Return the (X, Y) coordinate for the center point of the cell that contains the specified text.  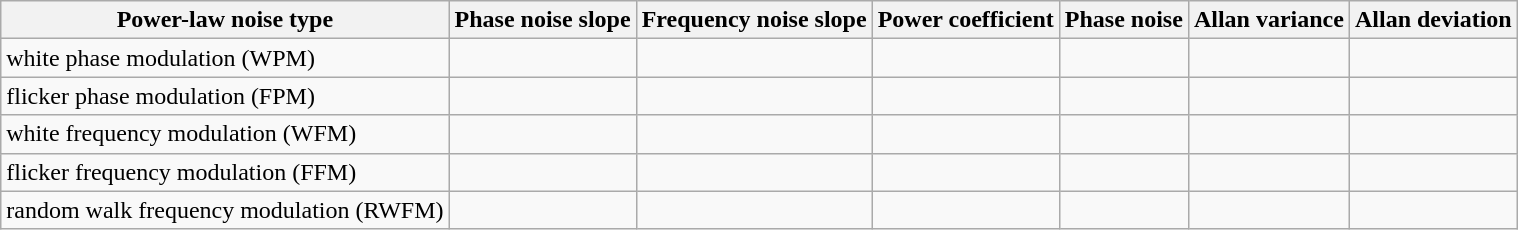
white frequency modulation (WFM) (225, 134)
random walk frequency modulation (RWFM) (225, 210)
Allan variance (1268, 20)
Power-law noise type (225, 20)
flicker frequency modulation (FFM) (225, 172)
Frequency noise slope (754, 20)
flicker phase modulation (FPM) (225, 96)
white phase modulation (WPM) (225, 58)
Allan deviation (1433, 20)
Power coefficient (966, 20)
Phase noise (1124, 20)
Phase noise slope (542, 20)
